Return (x, y) of the center of cell containing provided text 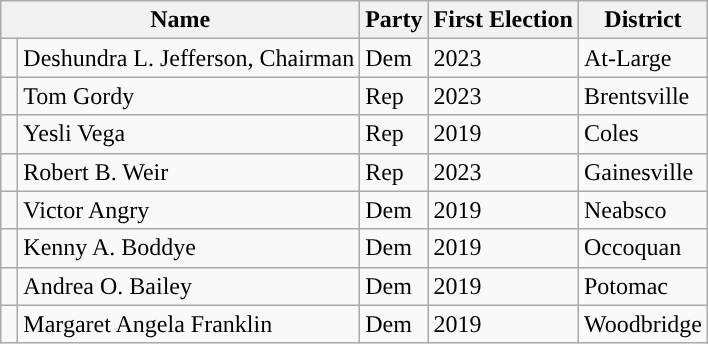
Tom Gordy (189, 96)
Occoquan (642, 248)
Party (394, 20)
At-Large (642, 58)
Robert B. Weir (189, 172)
Deshundra L. Jefferson, Chairman (189, 58)
Coles (642, 134)
Name (180, 20)
Yesli Vega (189, 134)
Gainesville (642, 172)
Woodbridge (642, 324)
Potomac (642, 286)
Brentsville (642, 96)
Victor Angry (189, 210)
Andrea O. Bailey (189, 286)
Neabsco (642, 210)
Margaret Angela Franklin (189, 324)
First Election (503, 20)
District (642, 20)
Kenny A. Boddye (189, 248)
